Search for the cell housing the specified text and yield its [X, Y] center coordinate. 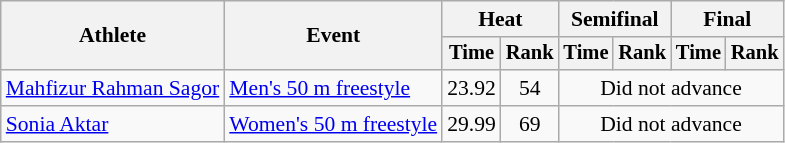
Heat [500, 19]
Semifinal [614, 19]
Women's 50 m freestyle [333, 124]
Mahfizur Rahman Sagor [113, 88]
Sonia Aktar [113, 124]
69 [530, 124]
23.92 [472, 88]
54 [530, 88]
Athlete [113, 36]
Men's 50 m freestyle [333, 88]
Final [727, 19]
29.99 [472, 124]
Event [333, 36]
